Detect which cell encompasses the target text, then output its (x, y) center coordinate. 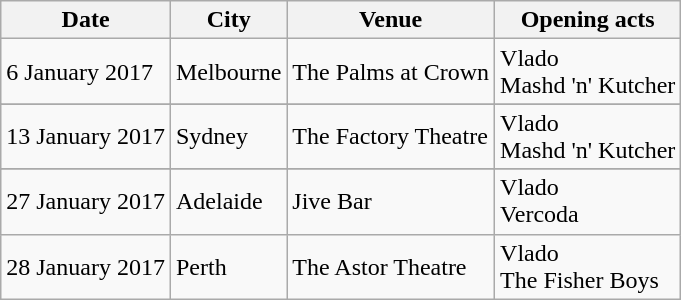
Date (86, 20)
Jive Bar (391, 202)
27 January 2017 (86, 202)
The Palms at Crown (391, 72)
Perth (228, 266)
City (228, 20)
The Factory Theatre (391, 136)
Opening acts (588, 20)
VladoVercoda (588, 202)
Adelaide (228, 202)
VladoThe Fisher Boys (588, 266)
Venue (391, 20)
28 January 2017 (86, 266)
6 January 2017 (86, 72)
Melbourne (228, 72)
Sydney (228, 136)
The Astor Theatre (391, 266)
13 January 2017 (86, 136)
